Detect which cell encompasses the target text, then output its [x, y] center coordinate. 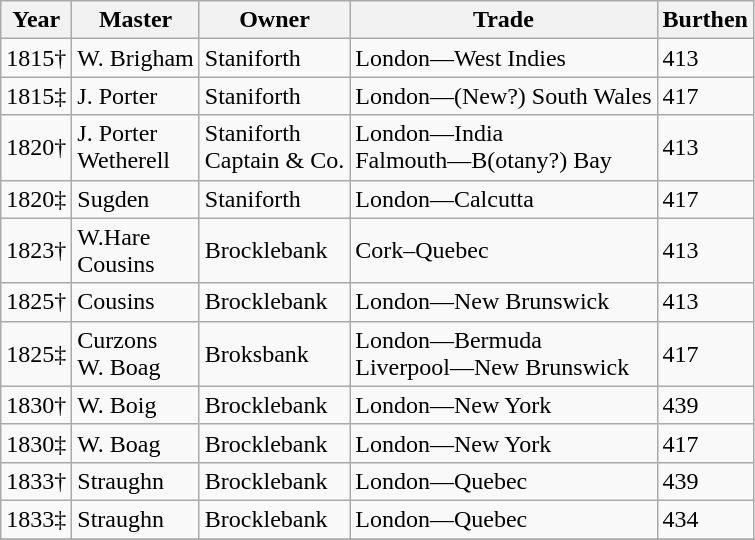
1833‡ [36, 519]
London—Calcutta [504, 199]
London—(New?) South Wales [504, 96]
1825‡ [36, 354]
W. Brigham [136, 58]
1815‡ [36, 96]
Burthen [705, 20]
StaniforthCaptain & Co. [274, 148]
Owner [274, 20]
1833† [36, 481]
Sugden [136, 199]
1815† [36, 58]
London—IndiaFalmouth—B(otany?) Bay [504, 148]
1825† [36, 302]
434 [705, 519]
1830‡ [36, 443]
J. PorterWetherell [136, 148]
J. Porter [136, 96]
Cousins [136, 302]
W. Boig [136, 405]
1820‡ [36, 199]
Master [136, 20]
1823† [36, 250]
W.HareCousins [136, 250]
Year [36, 20]
1820† [36, 148]
London—New Brunswick [504, 302]
CurzonsW. Boag [136, 354]
London—BermudaLiverpool—New Brunswick [504, 354]
Broksbank [274, 354]
1830† [36, 405]
London—West Indies [504, 58]
W. Boag [136, 443]
Cork–Quebec [504, 250]
Trade [504, 20]
